Determine the [X, Y] coordinate at the center of the cell enclosing the given text.  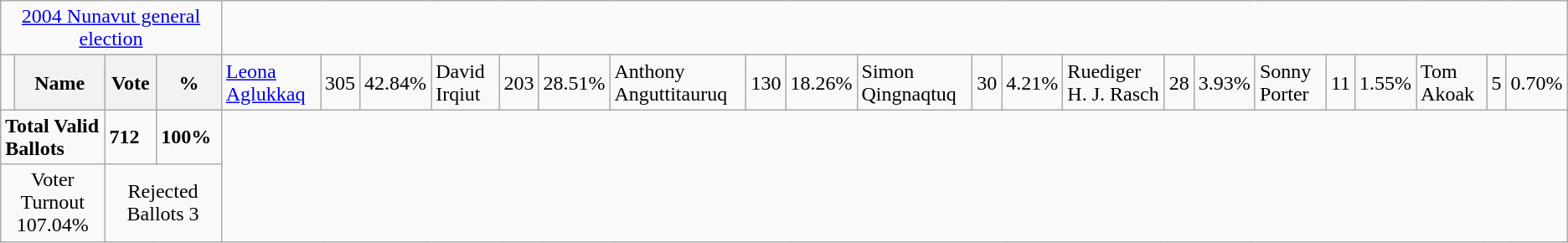
0.70% [1536, 82]
1.55% [1385, 82]
3.93% [1225, 82]
Ruediger H. J. Rasch [1114, 82]
5 [1496, 82]
100% [189, 137]
712 [131, 137]
18.26% [821, 82]
4.21% [1032, 82]
Anthony Anguttitauruq [678, 82]
28.51% [575, 82]
Simon Qingnaqtuq [915, 82]
130 [766, 82]
28 [1179, 82]
Name [59, 82]
Tom Akoak [1452, 82]
Leona Aglukkaq [271, 82]
Rejected Ballots 3 [162, 203]
30 [987, 82]
305 [340, 82]
Vote [131, 82]
203 [519, 82]
Total Valid Ballots [53, 137]
11 [1340, 82]
% [189, 82]
42.84% [395, 82]
Sonny Porter [1290, 82]
David Irqiut [466, 82]
Voter Turnout 107.04% [53, 203]
2004 Nunavut general election [111, 28]
